Detect which cell encompasses the target text, then output its (X, Y) center coordinate. 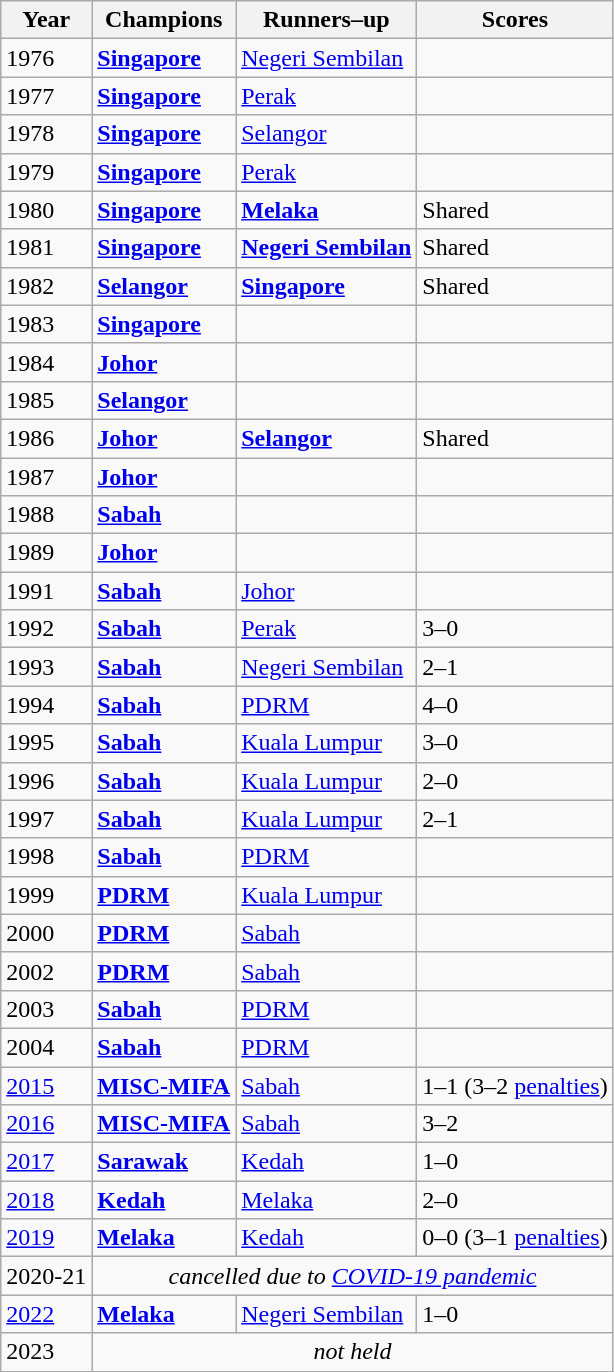
2016 (46, 1124)
cancelled due to COVID-19 pandemic (352, 1276)
1982 (46, 286)
Year (46, 20)
Runners–up (326, 20)
1979 (46, 172)
1999 (46, 895)
1–1 (3–2 penalties) (515, 1085)
1996 (46, 781)
1978 (46, 134)
1995 (46, 743)
Scores (515, 20)
2020-21 (46, 1276)
0–0 (3–1 penalties) (515, 1238)
2002 (46, 971)
1993 (46, 667)
1991 (46, 591)
1989 (46, 553)
2023 (46, 1352)
Champions (164, 20)
3–2 (515, 1124)
not held (352, 1352)
4–0 (515, 705)
1992 (46, 629)
1976 (46, 58)
1977 (46, 96)
1997 (46, 819)
2018 (46, 1200)
2017 (46, 1162)
2022 (46, 1314)
1987 (46, 477)
1994 (46, 705)
1983 (46, 324)
1980 (46, 210)
Sarawak (164, 1162)
1981 (46, 248)
2015 (46, 1085)
2003 (46, 1009)
1984 (46, 362)
2004 (46, 1047)
2000 (46, 933)
1998 (46, 857)
1988 (46, 515)
1986 (46, 438)
2019 (46, 1238)
1985 (46, 400)
